Capture the cell that displays the provided text and extract its [X, Y] central coordinate. 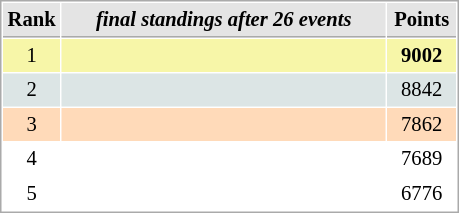
7862 [422, 124]
9002 [422, 56]
8842 [422, 90]
final standings after 26 events [224, 20]
5 [32, 194]
7689 [422, 158]
Points [422, 20]
6776 [422, 194]
4 [32, 158]
2 [32, 90]
3 [32, 124]
Rank [32, 20]
1 [32, 56]
